Find where the given text appears and provide that cell's center as [x, y] coordinate. 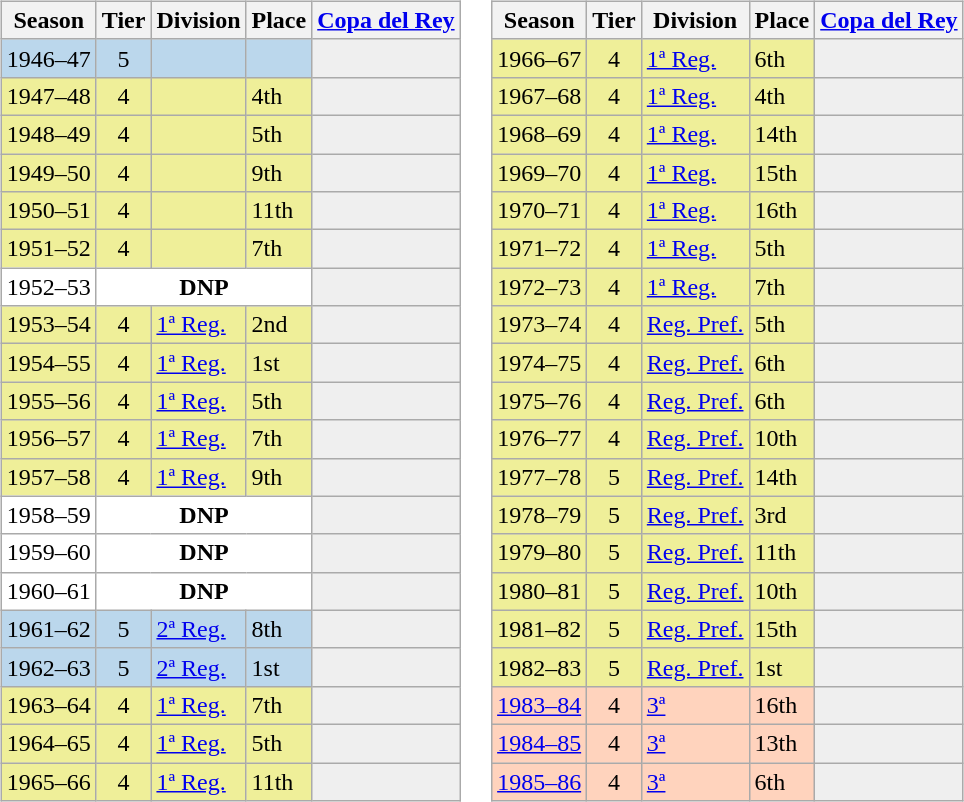
1974–75 [540, 363]
13th [782, 743]
1964–65 [48, 743]
1953–54 [48, 325]
1949–50 [48, 173]
1980–81 [540, 591]
1958–59 [48, 515]
1981–82 [540, 629]
1951–52 [48, 249]
1968–69 [540, 134]
1965–66 [48, 781]
1983–84 [540, 705]
1971–72 [540, 249]
1960–61 [48, 591]
1967–68 [540, 96]
1970–71 [540, 211]
1959–60 [48, 553]
1961–62 [48, 629]
1952–53 [48, 287]
1975–76 [540, 401]
1972–73 [540, 287]
1954–55 [48, 363]
1957–58 [48, 477]
1977–78 [540, 477]
1962–63 [48, 667]
1948–49 [48, 134]
1984–85 [540, 743]
8th [279, 629]
1985–86 [540, 781]
1982–83 [540, 667]
1973–74 [540, 325]
1969–70 [540, 173]
1976–77 [540, 439]
2nd [279, 325]
1979–80 [540, 553]
1963–64 [48, 705]
1956–57 [48, 439]
1950–51 [48, 211]
1946–47 [48, 58]
1955–56 [48, 401]
1966–67 [540, 58]
3rd [782, 515]
1978–79 [540, 515]
1947–48 [48, 96]
